Extract the (x, y) coordinate from the center of the cell holding the provided text.  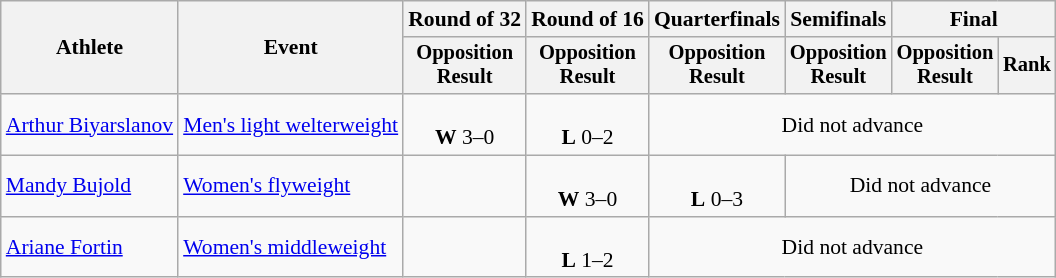
Event (290, 48)
Rank (1027, 66)
L 0–2 (588, 124)
Final (974, 19)
L 0–3 (717, 186)
Semifinals (838, 19)
L 1–2 (588, 248)
Women's flyweight (290, 186)
Men's light welterweight (290, 124)
Arthur Biyarslanov (90, 124)
Ariane Fortin (90, 248)
Quarterfinals (717, 19)
Women's middleweight (290, 248)
Round of 32 (464, 19)
Mandy Bujold (90, 186)
Athlete (90, 48)
Round of 16 (588, 19)
